Pinpoint the cell where the given text exists, returning its [x, y] midpoint coordinate. 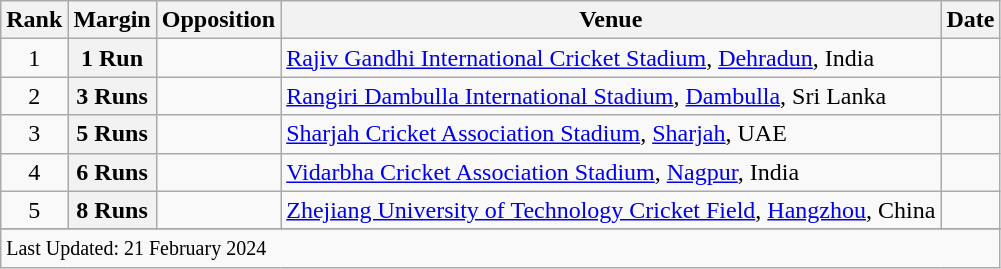
Opposition [218, 20]
Sharjah Cricket Association Stadium, Sharjah, UAE [611, 134]
Zhejiang University of Technology Cricket Field, Hangzhou, China [611, 210]
Date [970, 20]
3 Runs [112, 96]
3 [34, 134]
6 Runs [112, 172]
Vidarbha Cricket Association Stadium, Nagpur, India [611, 172]
1 [34, 58]
4 [34, 172]
Venue [611, 20]
5 [34, 210]
8 Runs [112, 210]
5 Runs [112, 134]
Margin [112, 20]
Last Updated: 21 February 2024 [500, 248]
2 [34, 96]
1 Run [112, 58]
Rajiv Gandhi International Cricket Stadium, Dehradun, India [611, 58]
Rank [34, 20]
Rangiri Dambulla International Stadium, Dambulla, Sri Lanka [611, 96]
